Determine the [X, Y] coordinate at the center of the cell enclosing the given text.  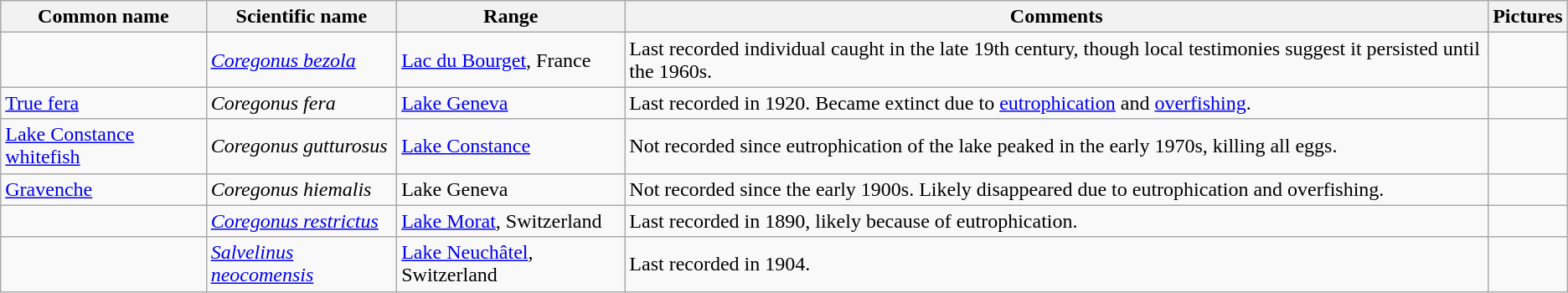
Coregonus gutturosus [302, 146]
Lake Constance whitefish [104, 146]
Lake Constance [511, 146]
Last recorded in 1890, likely because of eutrophication. [1057, 221]
Coregonus bezola [302, 60]
Lake Neuchâtel, Switzerland [511, 265]
Scientific name [302, 17]
Range [511, 17]
Not recorded since eutrophication of the lake peaked in the early 1970s, killing all eggs. [1057, 146]
Lac du Bourget, France [511, 60]
Last recorded in 1920. Became extinct due to eutrophication and overfishing. [1057, 103]
Coregonus fera [302, 103]
Coregonus hiemalis [302, 189]
Common name [104, 17]
Pictures [1528, 17]
True fera [104, 103]
Coregonus restrictus [302, 221]
Last recorded in 1904. [1057, 265]
Not recorded since the early 1900s. Likely disappeared due to eutrophication and overfishing. [1057, 189]
Last recorded individual caught in the late 19th century, though local testimonies suggest it persisted until the 1960s. [1057, 60]
Lake Morat, Switzerland [511, 221]
Comments [1057, 17]
Gravenche [104, 189]
Salvelinus neocomensis [302, 265]
